Capture the cell that displays the provided text and extract its [X, Y] central coordinate. 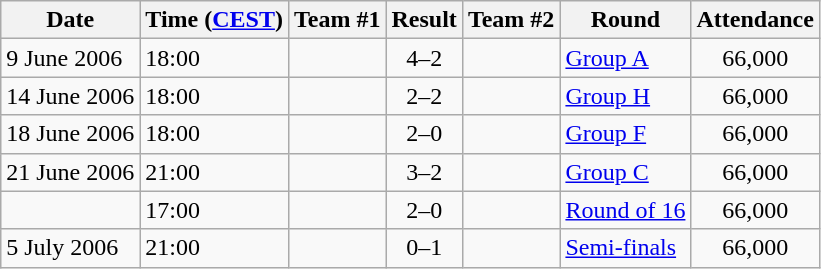
Team #2 [511, 20]
Group F [626, 134]
14 June 2006 [70, 96]
Date [70, 20]
21 June 2006 [70, 172]
0–1 [424, 248]
Time (CEST) [214, 20]
Round [626, 20]
18 June 2006 [70, 134]
Team #1 [337, 20]
Result [424, 20]
Group H [626, 96]
Group A [626, 58]
5 July 2006 [70, 248]
Semi-finals [626, 248]
17:00 [214, 210]
9 June 2006 [70, 58]
2–2 [424, 96]
3–2 [424, 172]
4–2 [424, 58]
Group C [626, 172]
Attendance [755, 20]
Round of 16 [626, 210]
